Identify which cell holds the provided text, then report its [x, y] central coordinate. 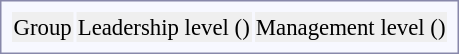
Group [42, 27]
Management level () [350, 27]
Leadership level () [164, 27]
